Extract the [x, y] coordinate from the center of the cell holding the provided text.  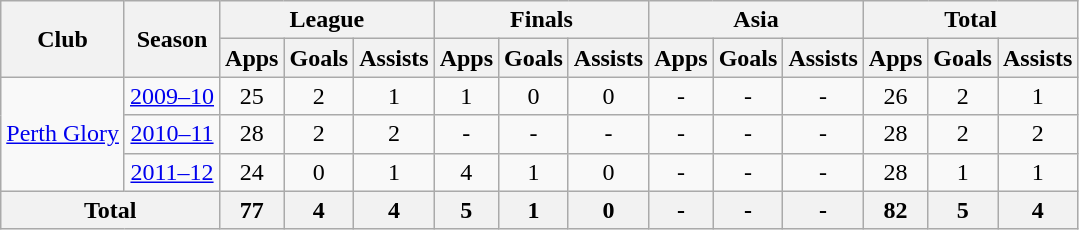
Club [63, 39]
2009–10 [172, 96]
Finals [542, 20]
League [328, 20]
77 [252, 210]
26 [895, 96]
Perth Glory [63, 134]
25 [252, 96]
2011–12 [172, 172]
Season [172, 39]
24 [252, 172]
Asia [756, 20]
82 [895, 210]
2010–11 [172, 134]
